Return the (X, Y) coordinate for the center point of the cell that contains the specified text.  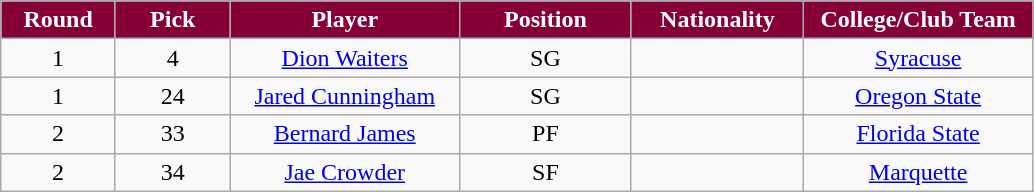
Oregon State (918, 96)
Bernard James (344, 134)
Player (344, 20)
34 (172, 172)
4 (172, 58)
Round (58, 20)
PF (545, 134)
Marquette (918, 172)
Jared Cunningham (344, 96)
Nationality (717, 20)
Syracuse (918, 58)
Florida State (918, 134)
Jae Crowder (344, 172)
SF (545, 172)
Position (545, 20)
24 (172, 96)
College/Club Team (918, 20)
33 (172, 134)
Dion Waiters (344, 58)
Pick (172, 20)
